Scan for the cell matching the given text and deliver its (x, y) coordinate at center. 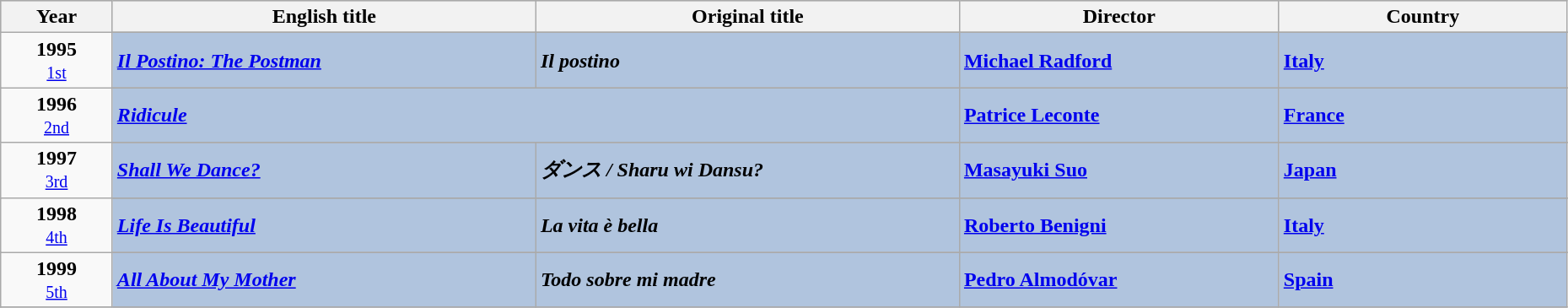
19951st (57, 61)
Life Is Beautiful (324, 224)
La vita è bella (747, 224)
19995th (57, 280)
Il Postino: The Postman (324, 61)
Roberto Benigni (1118, 224)
Michael Radford (1118, 61)
Spain (1422, 280)
Year (57, 17)
Japan (1422, 170)
Masayuki Suo (1118, 170)
Shall We Dance? (324, 170)
France (1422, 115)
19984th (57, 224)
Country (1422, 17)
19973rd (57, 170)
Director (1118, 17)
Todo sobre mi madre (747, 280)
English title (324, 17)
Ridicule (536, 115)
ダンス / Sharu wi Dansu? (747, 170)
All About My Mother (324, 280)
Original title (747, 17)
Patrice Leconte (1118, 115)
19962nd (57, 115)
Pedro Almodóvar (1118, 280)
Il postino (747, 61)
